Scan for the cell matching the given text and deliver its (X, Y) coordinate at center. 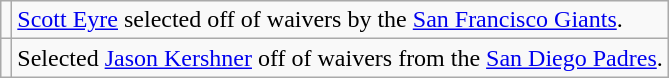
Scott Eyre selected off of waivers by the San Francisco Giants. (340, 20)
Selected Jason Kershner off of waivers from the San Diego Padres. (340, 58)
